Scan for the cell matching the given text and deliver its (X, Y) coordinate at center. 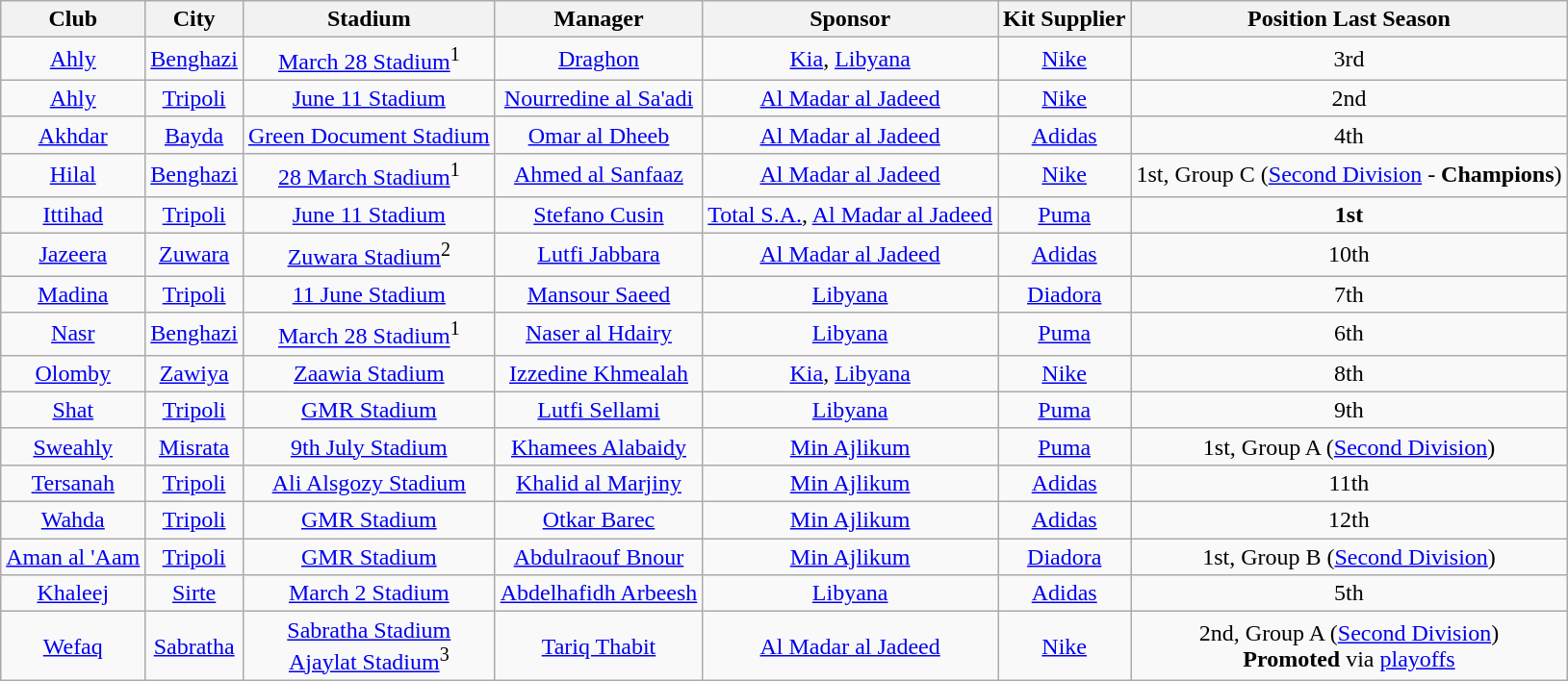
Ahmed al Sanfaaz (599, 175)
Sponsor (851, 19)
8th (1350, 373)
4th (1350, 135)
Bayda (194, 135)
Total S.A., Al Madar al Jadeed (851, 214)
10th (1350, 254)
2nd (1350, 98)
Ali Alsgozy Stadium (369, 483)
Nourredine al Sa'adi (599, 98)
1st, Group C (Second Division - Champions) (1350, 175)
Abdelhafidh Arbeesh (599, 593)
Sweahly (73, 446)
Jazeera (73, 254)
Kit Supplier (1064, 19)
Abdulraouf Bnour (599, 557)
6th (1350, 335)
Khalid al Marjiny (599, 483)
11 June Stadium (369, 294)
Otkar Barec (599, 520)
Wefaq (73, 646)
Hilal (73, 175)
City (194, 19)
11th (1350, 483)
March 2 Stadium (369, 593)
3rd (1350, 60)
1st, Group A (Second Division) (1350, 446)
Stefano Cusin (599, 214)
Green Document Stadium (369, 135)
5th (1350, 593)
Wahda (73, 520)
Izzedine Khmealah (599, 373)
7th (1350, 294)
Position Last Season (1350, 19)
Ittihad (73, 214)
9th (1350, 410)
Draghon (599, 60)
1st (1350, 214)
Lutfi Jabbara (599, 254)
Club (73, 19)
1st, Group B (Second Division) (1350, 557)
Olomby (73, 373)
Omar al Dheeb (599, 135)
12th (1350, 520)
9th July Stadium (369, 446)
Zuwara Stadium2 (369, 254)
Sabratha (194, 646)
Aman al 'Aam (73, 557)
Shat (73, 410)
Manager (599, 19)
Zuwara (194, 254)
28 March Stadium1 (369, 175)
Sabratha StadiumAjaylat Stadium3 (369, 646)
Akhdar (73, 135)
Tariq Thabit (599, 646)
Zaawia Stadium (369, 373)
Mansour Saeed (599, 294)
Nasr (73, 335)
Madina (73, 294)
Sirte (194, 593)
Khaleej (73, 593)
Lutfi Sellami (599, 410)
Misrata (194, 446)
Naser al Hdairy (599, 335)
2nd, Group A (Second Division)Promoted via playoffs (1350, 646)
Tersanah (73, 483)
Stadium (369, 19)
Zawiya (194, 373)
Khamees Alabaidy (599, 446)
